Output the (X, Y) coordinate of the center of the cell containing the given text.  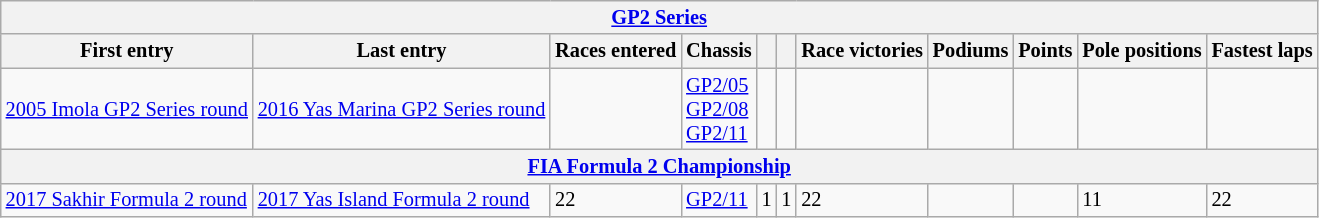
2017 Yas Island Formula 2 round (402, 200)
Last entry (402, 51)
GP2 Series (660, 17)
Race victories (862, 51)
Fastest laps (1262, 51)
2005 Imola GP2 Series round (127, 109)
First entry (127, 51)
Pole positions (1142, 51)
Races entered (616, 51)
GP2/05GP2/08GP2/11 (718, 109)
FIA Formula 2 Championship (660, 166)
11 (1142, 200)
Podiums (971, 51)
Points (1045, 51)
2017 Sakhir Formula 2 round (127, 200)
GP2/11 (718, 200)
2016 Yas Marina GP2 Series round (402, 109)
Chassis (718, 51)
